Search for the cell housing the specified text and yield its (x, y) center coordinate. 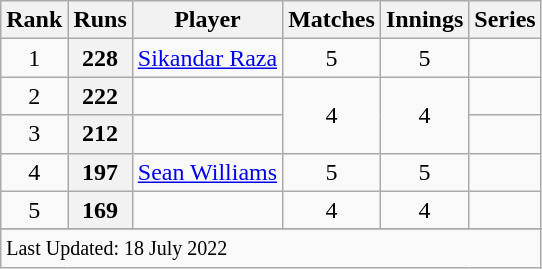
Sean Williams (207, 172)
Player (207, 20)
Sikandar Raza (207, 58)
3 (34, 134)
Series (505, 20)
197 (100, 172)
222 (100, 96)
228 (100, 58)
Innings (424, 20)
1 (34, 58)
212 (100, 134)
Runs (100, 20)
169 (100, 210)
2 (34, 96)
Last Updated: 18 July 2022 (271, 248)
Rank (34, 20)
Matches (332, 20)
